Provide the (X, Y) coordinate of the cell's center where the given text is located.  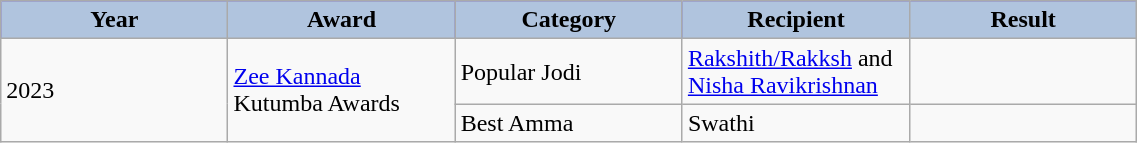
Popular Jodi (568, 72)
Award (342, 20)
Result (1024, 20)
Category (568, 20)
Best Amma (568, 123)
Year (114, 20)
2023 (114, 90)
Rakshith/Rakksh and Nisha Ravikrishnan (796, 72)
Zee Kannada Kutumba Awards (342, 90)
Recipient (796, 20)
Swathi (796, 123)
